Return the [x, y] coordinate for the center point of the cell that contains the specified text.  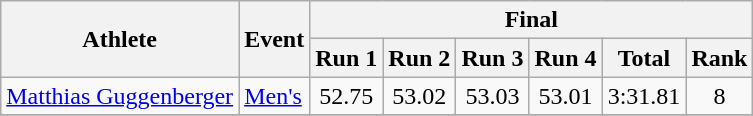
Run 3 [492, 58]
Athlete [120, 39]
52.75 [346, 96]
Total [644, 58]
Event [274, 39]
Matthias Guggenberger [120, 96]
Run 4 [566, 58]
53.02 [420, 96]
Final [532, 20]
3:31.81 [644, 96]
Run 2 [420, 58]
Rank [720, 58]
Men's [274, 96]
8 [720, 96]
53.03 [492, 96]
Run 1 [346, 58]
53.01 [566, 96]
